Return (X, Y) of the center of cell containing provided text 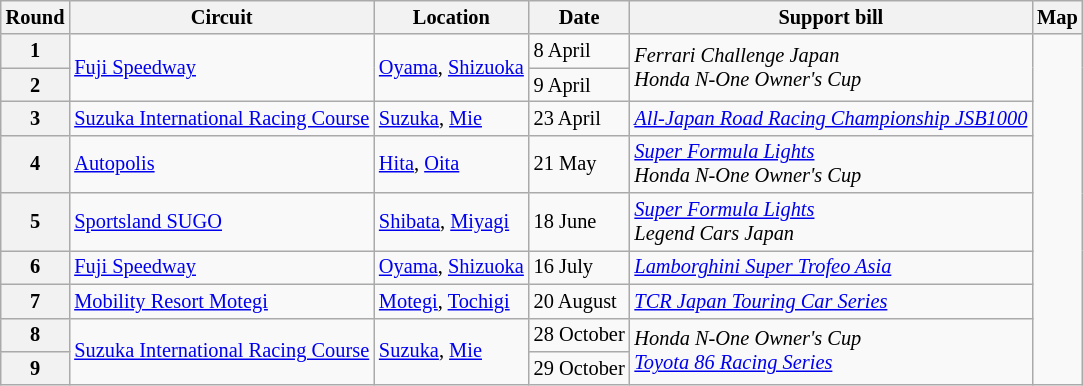
Super Formula LightsLegend Cars Japan (832, 222)
Motegi, Tochigi (452, 301)
16 July (580, 267)
20 August (580, 301)
Round (36, 17)
29 October (580, 368)
Shibata, Miyagi (452, 222)
4 (36, 164)
9 April (580, 85)
23 April (580, 118)
Date (580, 17)
Honda N-One Owner's CupToyota 86 Racing Series (832, 352)
9 (36, 368)
28 October (580, 335)
7 (36, 301)
6 (36, 267)
2 (36, 85)
5 (36, 222)
Support bill (832, 17)
Location (452, 17)
Mobility Resort Motegi (222, 301)
Sportsland SUGO (222, 222)
Hita, Oita (452, 164)
3 (36, 118)
Ferrari Challenge JapanHonda N-One Owner's Cup (832, 68)
18 June (580, 222)
Circuit (222, 17)
Map (1057, 17)
TCR Japan Touring Car Series (832, 301)
21 May (580, 164)
8 (36, 335)
8 April (580, 51)
Super Formula LightsHonda N-One Owner's Cup (832, 164)
Autopolis (222, 164)
All-Japan Road Racing Championship JSB1000 (832, 118)
1 (36, 51)
Lamborghini Super Trofeo Asia (832, 267)
